Return (X, Y) of the center of cell containing provided text 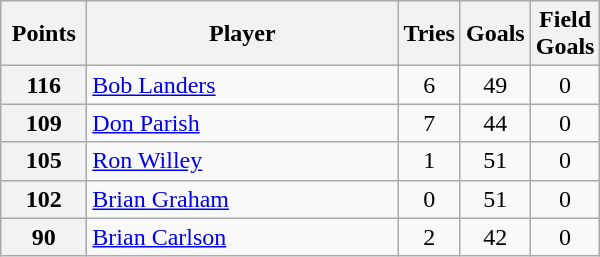
6 (430, 85)
Don Parish (242, 123)
Bob Landers (242, 85)
Goals (495, 34)
7 (430, 123)
105 (44, 161)
42 (495, 237)
Brian Carlson (242, 237)
1 (430, 161)
90 (44, 237)
Ron Willey (242, 161)
109 (44, 123)
49 (495, 85)
Brian Graham (242, 199)
44 (495, 123)
Field Goals (565, 34)
Points (44, 34)
Player (242, 34)
2 (430, 237)
Tries (430, 34)
116 (44, 85)
102 (44, 199)
